Output the [X, Y] coordinate of the center of the cell containing the given text.  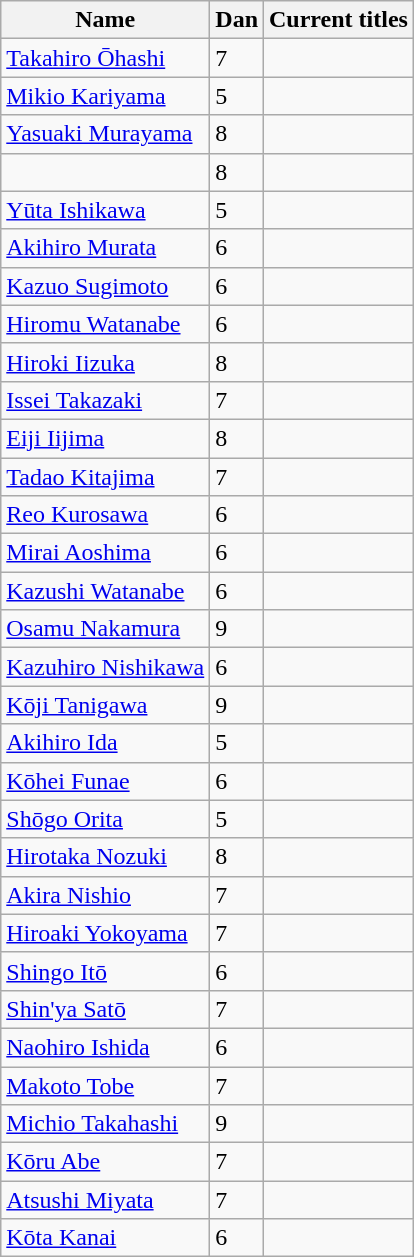
Eiji Iijima [106, 438]
Reo Kurosawa [106, 515]
Osamu Nakamura [106, 629]
Hiroki Iizuka [106, 362]
Kōru Abe [106, 1162]
Name [106, 20]
Current titles [339, 20]
Kazuo Sugimoto [106, 286]
Naohiro Ishida [106, 1047]
Mikio Kariyama [106, 96]
Issei Takazaki [106, 400]
Kazuhiro Nishikawa [106, 667]
Yasuaki Murayama [106, 134]
Yūta Ishikawa [106, 210]
Kōji Tanigawa [106, 705]
Akihiro Ida [106, 743]
Takahiro Ōhashi [106, 58]
Shingo Itō [106, 971]
Hirotaka Nozuki [106, 857]
Akira Nishio [106, 895]
Akihiro Murata [106, 248]
Hiromu Watanabe [106, 324]
Hiroaki Yokoyama [106, 933]
Tadao Kitajima [106, 477]
Kōhei Funae [106, 781]
Shōgo Orita [106, 819]
Kazushi Watanabe [106, 591]
Michio Takahashi [106, 1124]
Mirai Aoshima [106, 553]
Shin'ya Satō [106, 1009]
Makoto Tobe [106, 1085]
Dan [237, 20]
Atsushi Miyata [106, 1200]
Kōta Kanai [106, 1238]
